Locate the cell with the specified text and output its (x, y) center coordinate. 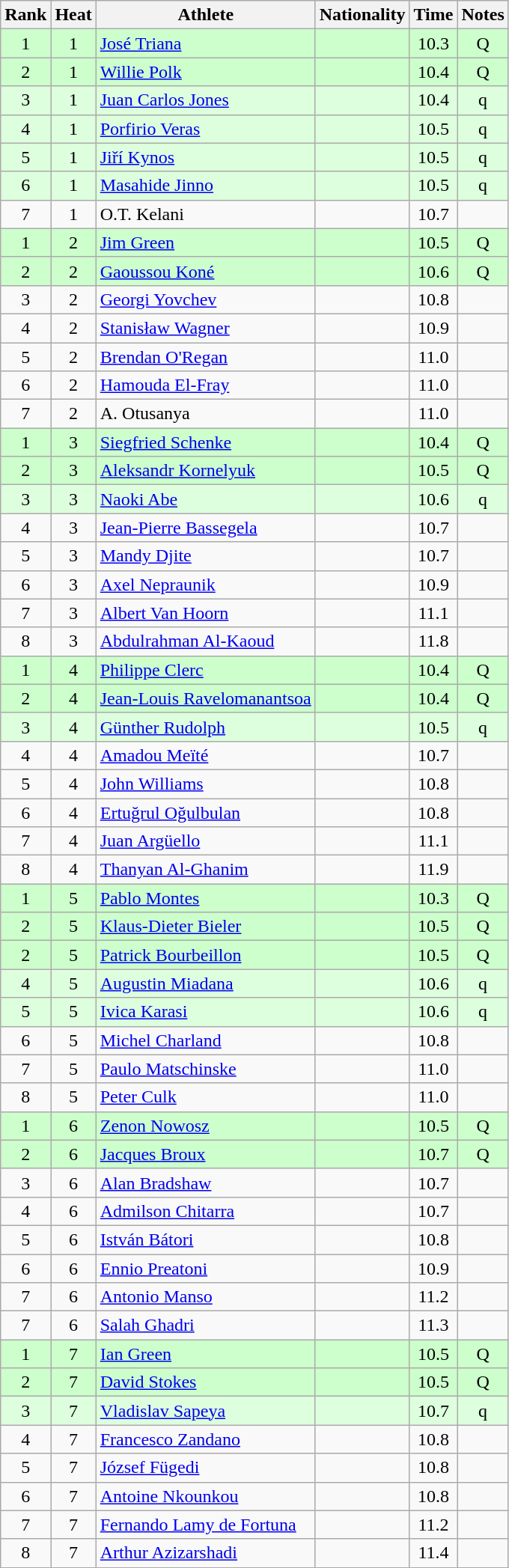
Antoine Nkounkou (205, 1496)
Günther Rudolph (205, 727)
Brendan O'Regan (205, 357)
Willie Polk (205, 72)
Patrick Bourbeillon (205, 955)
Naoki Abe (205, 499)
Porfirio Veras (205, 129)
11.8 (433, 641)
Francesco Zandano (205, 1439)
Time (433, 15)
Zenon Nowosz (205, 1126)
Pablo Montes (205, 898)
Axel Nepraunik (205, 585)
Klaus-Dieter Bieler (205, 927)
Ian Green (205, 1354)
Aleksandr Kornelyuk (205, 471)
Jean-Louis Ravelomanantsoa (205, 698)
Jacques Broux (205, 1154)
Siegfried Schenke (205, 442)
Ertuğrul Oğulbulan (205, 812)
Jiří Kynos (205, 157)
Georgi Yovchev (205, 299)
Admilson Chitarra (205, 1211)
Alan Bradshaw (205, 1183)
Rank (25, 15)
Augustin Miadana (205, 983)
Athlete (205, 15)
István Bátori (205, 1239)
A. Otusanya (205, 414)
Mandy Djite (205, 556)
11.9 (433, 870)
Heat (73, 15)
Nationality (362, 15)
John Williams (205, 784)
Paulo Matschinske (205, 1069)
Masahide Jinno (205, 186)
Salah Ghadri (205, 1326)
David Stokes (205, 1382)
Arthur Azizarshadi (205, 1553)
Michel Charland (205, 1040)
Notes (483, 15)
Jim Green (205, 242)
Fernando Lamy de Fortuna (205, 1525)
Thanyan Al-Ghanim (205, 870)
József Fügedi (205, 1468)
Juan Carlos Jones (205, 100)
Stanisław Wagner (205, 328)
Jean-Pierre Bassegela (205, 528)
Peter Culk (205, 1097)
Hamouda El-Fray (205, 385)
José Triana (205, 43)
Vladislav Sapeya (205, 1411)
Amadou Meïté (205, 755)
O.T. Kelani (205, 214)
Juan Argüello (205, 841)
11.3 (433, 1326)
Ennio Preatoni (205, 1269)
Albert Van Hoorn (205, 613)
Ivica Karasi (205, 1012)
11.4 (433, 1553)
Abdulrahman Al-Kaoud (205, 641)
Antonio Manso (205, 1297)
Philippe Clerc (205, 670)
Gaoussou Koné (205, 271)
